Locate the cell with the specified text and output its (X, Y) center coordinate. 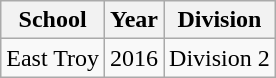
2016 (134, 58)
Division (220, 20)
East Troy (53, 58)
School (53, 20)
Year (134, 20)
Division 2 (220, 58)
